Capture the cell that displays the provided text and extract its [x, y] central coordinate. 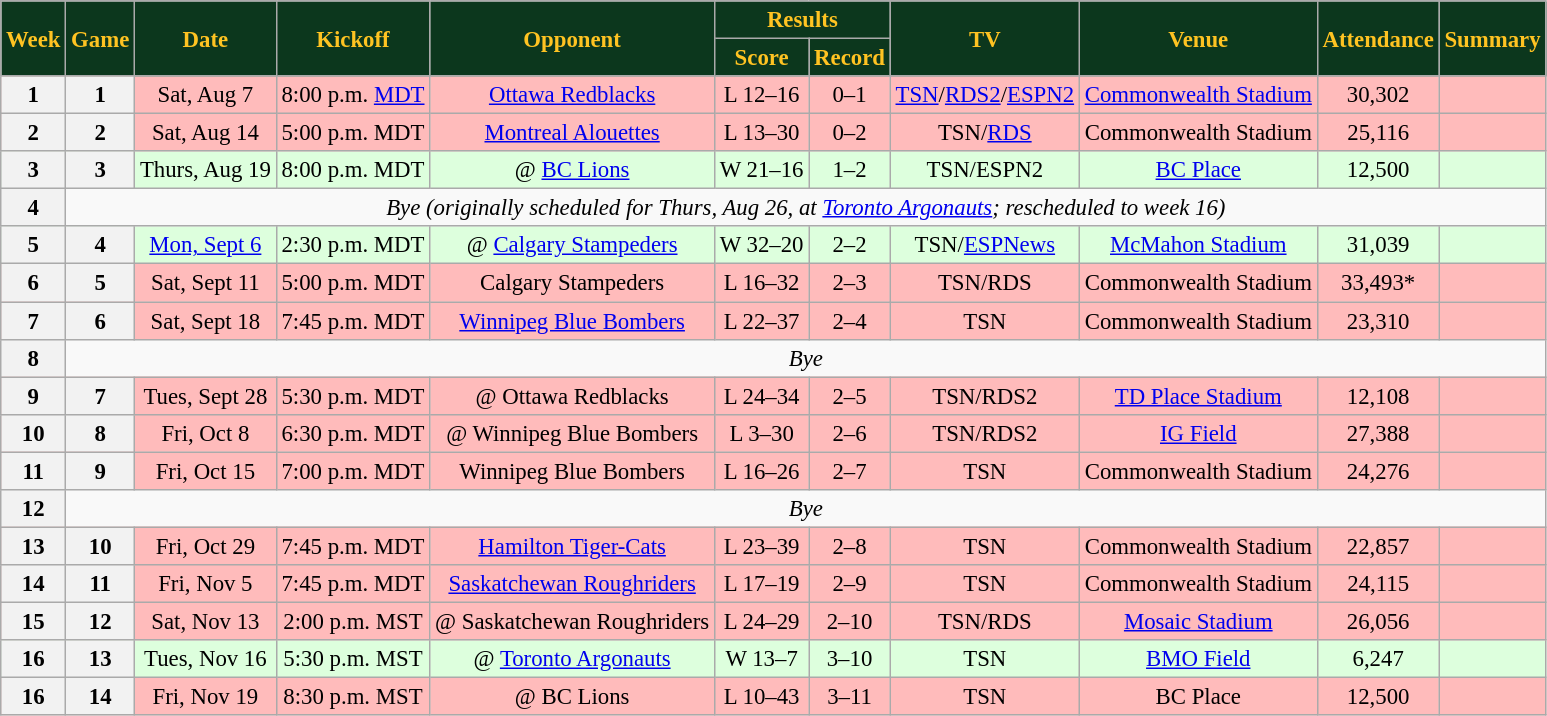
Fri, Oct 15 [206, 471]
5:30 p.m. MDT [353, 396]
24,276 [1378, 471]
22,857 [1378, 546]
8:30 p.m. MST [353, 697]
1–2 [850, 170]
Fri, Nov 19 [206, 697]
L 3–30 [761, 433]
26,056 [1378, 621]
W 21–16 [761, 170]
Record [850, 58]
27,388 [1378, 433]
Montreal Alouettes [572, 133]
Kickoff [353, 38]
Saskatchewan Roughriders [572, 584]
25,116 [1378, 133]
McMahon Stadium [1198, 245]
L 13–30 [761, 133]
L 24–29 [761, 621]
@ Calgary Stampeders [572, 245]
2–9 [850, 584]
6,247 [1378, 659]
L 12–16 [761, 95]
2:00 p.m. MST [353, 621]
2–3 [850, 283]
Tues, Sept 28 [206, 396]
Week [34, 38]
TSN/ESPNews [984, 245]
Venue [1198, 38]
Thurs, Aug 19 [206, 170]
23,310 [1378, 321]
TSN/RDS2/ESPN2 [984, 95]
@ Ottawa Redblacks [572, 396]
0–2 [850, 133]
15 [34, 621]
2:30 p.m. MDT [353, 245]
3–11 [850, 697]
Score [761, 58]
30,302 [1378, 95]
2–5 [850, 396]
Fri, Oct 8 [206, 433]
Tues, Nov 16 [206, 659]
Fri, Nov 5 [206, 584]
@ Saskatchewan Roughriders [572, 621]
Ottawa Redblacks [572, 95]
Game [100, 38]
Calgary Stampeders [572, 283]
TSN/ESPN2 [984, 170]
IG Field [1198, 433]
Sat, Nov 13 [206, 621]
L 22–37 [761, 321]
2–4 [850, 321]
2–7 [850, 471]
Opponent [572, 38]
Sat, Aug 7 [206, 95]
Hamilton Tiger-Cats [572, 546]
Summary [1492, 38]
L 17–19 [761, 584]
6:30 p.m. MDT [353, 433]
Mon, Sept 6 [206, 245]
3–10 [850, 659]
TV [984, 38]
Attendance [1378, 38]
12,108 [1378, 396]
0–1 [850, 95]
Results [802, 20]
L 10–43 [761, 697]
2–10 [850, 621]
5:30 p.m. MST [353, 659]
Mosaic Stadium [1198, 621]
Bye (originally scheduled for Thurs, Aug 26, at Toronto Argonauts; rescheduled to week 16) [806, 208]
2–6 [850, 433]
@ Winnipeg Blue Bombers [572, 433]
BMO Field [1198, 659]
31,039 [1378, 245]
2–2 [850, 245]
@ Toronto Argonauts [572, 659]
TD Place Stadium [1198, 396]
Sat, Sept 18 [206, 321]
2–8 [850, 546]
W 13–7 [761, 659]
Date [206, 38]
L 16–32 [761, 283]
24,115 [1378, 584]
Sat, Sept 11 [206, 283]
Fri, Oct 29 [206, 546]
L 24–34 [761, 396]
L 16–26 [761, 471]
7:00 p.m. MDT [353, 471]
33,493* [1378, 283]
Sat, Aug 14 [206, 133]
L 23–39 [761, 546]
W 32–20 [761, 245]
